Return the [X, Y] coordinate for the center point of the cell that contains the specified text.  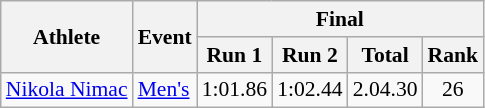
Athlete [67, 36]
Run 1 [234, 55]
2.04.30 [386, 90]
1:02.44 [310, 90]
26 [454, 90]
1:01.86 [234, 90]
Rank [454, 55]
Event [165, 36]
Total [386, 55]
Nikola Nimac [67, 90]
Final [340, 19]
Run 2 [310, 55]
Men's [165, 90]
